Output the [X, Y] coordinate of the center of the cell containing the given text.  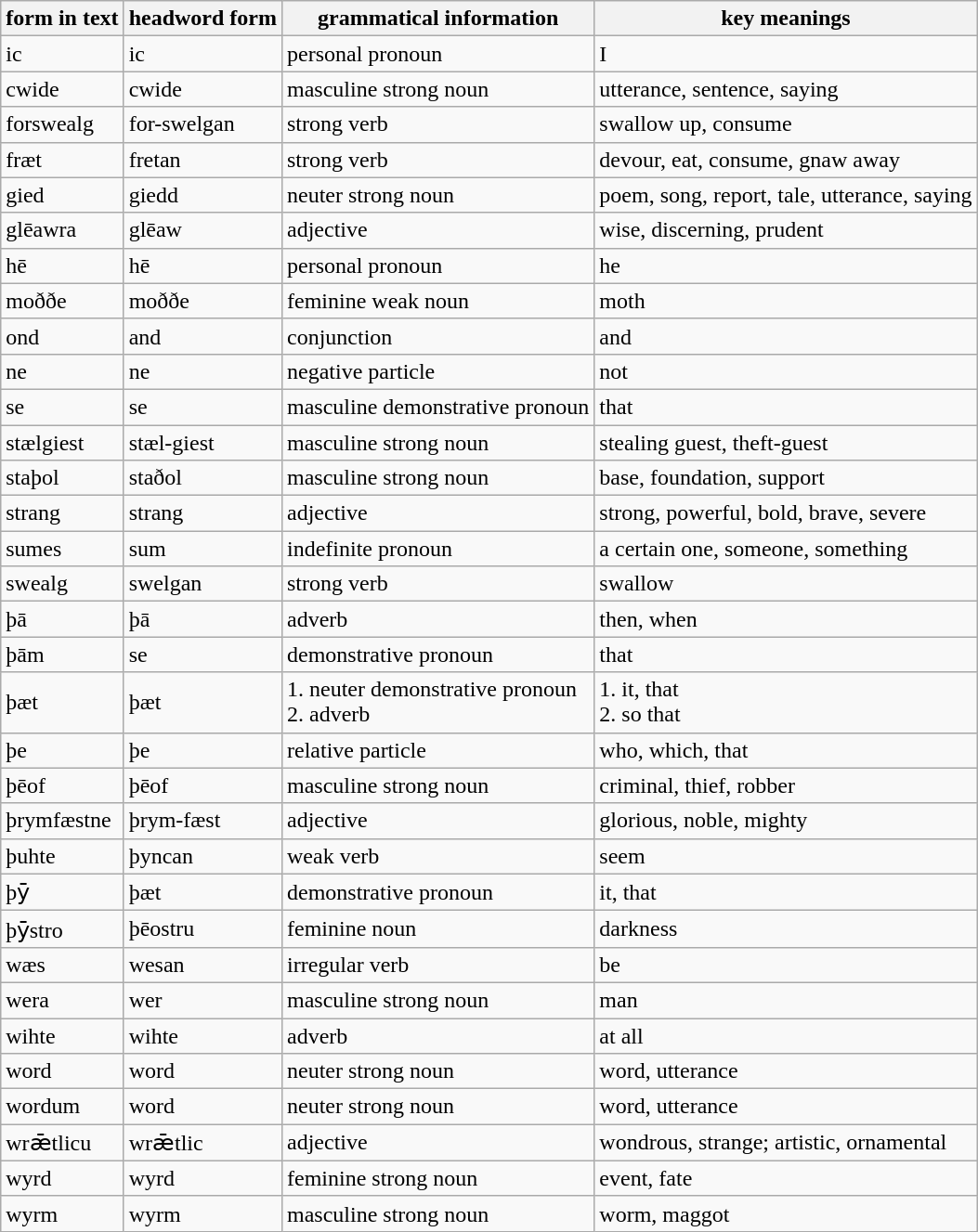
þām [62, 655]
þyncan [202, 856]
swealg [62, 584]
swallow [786, 584]
who, which, that [786, 750]
poem, song, report, tale, utterance, saying [786, 195]
be [786, 965]
sumes [62, 549]
þēostru [202, 929]
darkness [786, 929]
glorious, noble, mighty [786, 821]
þrym-fæst [202, 821]
I [786, 54]
irregular verb [437, 965]
feminine weak noun [437, 301]
feminine strong noun [437, 1178]
then, when [786, 619]
headword form [202, 19]
forswealg [62, 124]
masculine demonstrative pronoun [437, 407]
gied [62, 195]
event, fate [786, 1178]
ond [62, 336]
sum [202, 549]
criminal, thief, robber [786, 785]
giedd [202, 195]
wrǣtlicu [62, 1143]
form in text [62, 19]
stæl-giest [202, 443]
þrymfæstne [62, 821]
wrǣtlic [202, 1143]
he [786, 266]
it, that [786, 892]
wer [202, 1000]
conjunction [437, 336]
for-swelgan [202, 124]
þuhte [62, 856]
worm, maggot [786, 1213]
man [786, 1000]
base, foundation, support [786, 478]
weak verb [437, 856]
1. neuter demonstrative pronoun2. adverb [437, 702]
glēawra [62, 230]
wondrous, strange; artistic, ornamental [786, 1143]
at all [786, 1035]
stælgiest [62, 443]
negative particle [437, 371]
þȳ [62, 892]
stealing guest, theft-guest [786, 443]
wæs [62, 965]
key meanings [786, 19]
wesan [202, 965]
strong, powerful, bold, brave, severe [786, 513]
devour, eat, consume, gnaw away [786, 160]
grammatical information [437, 19]
relative particle [437, 750]
staðol [202, 478]
wera [62, 1000]
fræt [62, 160]
seem [786, 856]
swallow up, consume [786, 124]
glēaw [202, 230]
moth [786, 301]
indefinite pronoun [437, 549]
fretan [202, 160]
þȳstro [62, 929]
a certain one, someone, something [786, 549]
feminine noun [437, 929]
wordum [62, 1107]
utterance, sentence, saying [786, 89]
1. it, that2. so that [786, 702]
wise, discerning, prudent [786, 230]
staþol [62, 478]
not [786, 371]
swelgan [202, 584]
